Capture the cell that displays the provided text and extract its [X, Y] central coordinate. 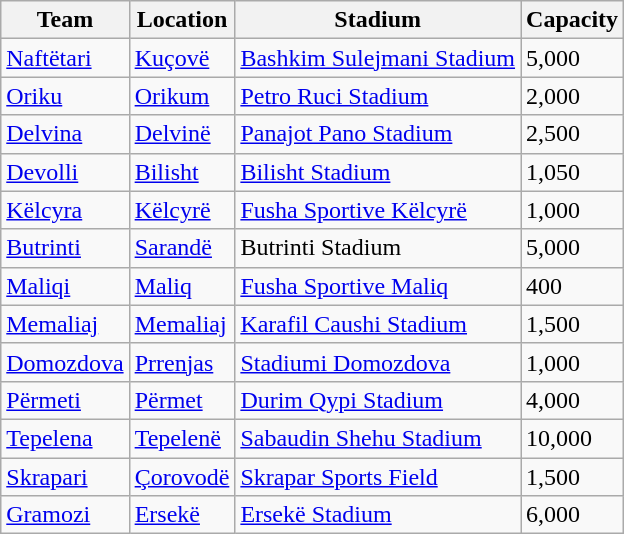
Delvina [65, 134]
Kuçovë [182, 58]
Përmet [182, 400]
Capacity [572, 20]
4,000 [572, 400]
Maliqi [65, 286]
Bashkim Sulejmani Stadium [378, 58]
Bilisht Stadium [378, 172]
Prrenjas [182, 362]
Sarandë [182, 248]
Bilisht [182, 172]
Çorovodë [182, 477]
Domozdova [65, 362]
Location [182, 20]
Orikum [182, 96]
Durim Qypi Stadium [378, 400]
Naftëtari [65, 58]
Fusha Sportive Këlcyrë [378, 210]
Stadium [378, 20]
Sabaudin Shehu Stadium [378, 438]
Këlcyrë [182, 210]
Ersekë [182, 515]
Petro Ruci Stadium [378, 96]
1,050 [572, 172]
Oriku [65, 96]
Team [65, 20]
Butrinti [65, 248]
400 [572, 286]
Skrapari [65, 477]
2,500 [572, 134]
Karafil Caushi Stadium [378, 324]
Ersekë Stadium [378, 515]
Tepelenë [182, 438]
Panajot Pano Stadium [378, 134]
Këlcyra [65, 210]
Skrapar Sports Field [378, 477]
6,000 [572, 515]
Devolli [65, 172]
Fusha Sportive Maliq [378, 286]
Gramozi [65, 515]
Maliq [182, 286]
Përmeti [65, 400]
Delvinë [182, 134]
Tepelena [65, 438]
Butrinti Stadium [378, 248]
2,000 [572, 96]
10,000 [572, 438]
Stadiumi Domozdova [378, 362]
